Output the [x, y] coordinate of the center of the cell containing the given text.  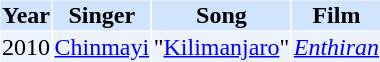
Year [26, 15]
Chinmayi [102, 47]
2010 [26, 47]
"Kilimanjaro" [222, 47]
Song [222, 15]
Singer [102, 15]
Film [336, 15]
Enthiran [336, 47]
